Capture the cell that displays the provided text and extract its [X, Y] central coordinate. 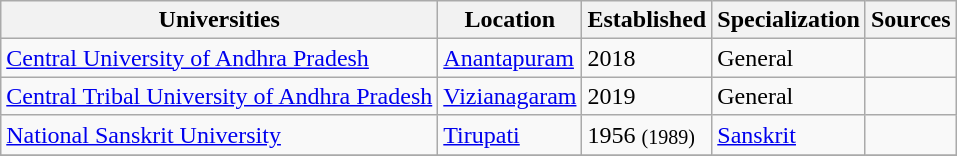
Sanskrit [789, 135]
Tirupati [510, 135]
Anantapuram [510, 58]
Universities [220, 20]
2018 [647, 58]
Central University of Andhra Pradesh [220, 58]
Sources [910, 20]
Vizianagaram [510, 96]
National Sanskrit University [220, 135]
Location [510, 20]
Central Tribal University of Andhra Pradesh [220, 96]
2019 [647, 96]
1956 (1989) [647, 135]
Established [647, 20]
Specialization [789, 20]
